Provide the (x, y) coordinate of the cell's center where the given text is located.  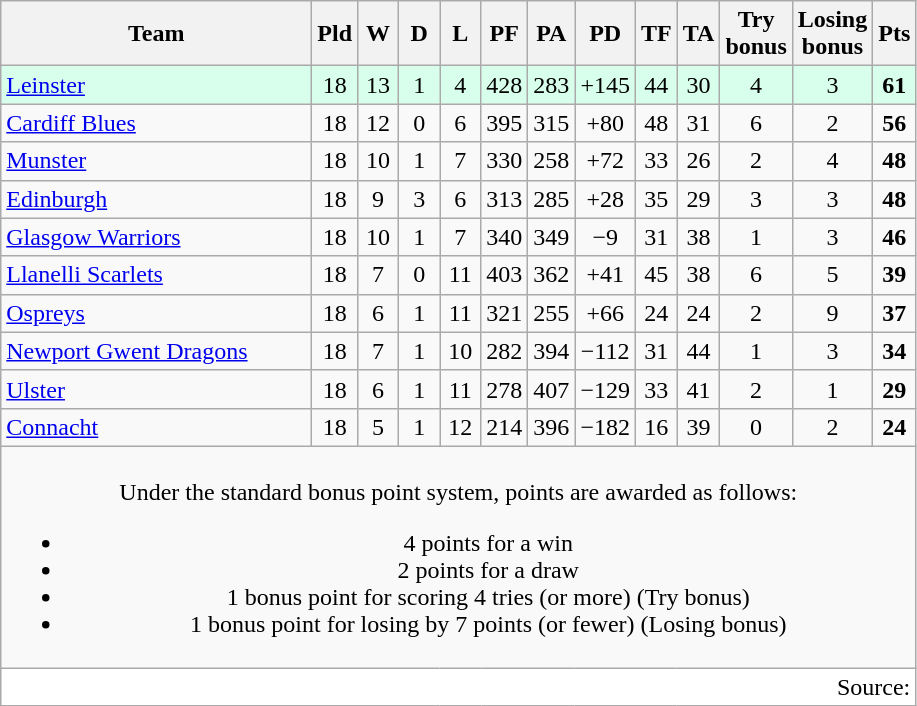
+145 (606, 85)
+41 (606, 275)
PA (552, 34)
+72 (606, 161)
16 (656, 427)
61 (894, 85)
W (378, 34)
403 (504, 275)
340 (504, 237)
349 (552, 237)
214 (504, 427)
+66 (606, 313)
Source: (458, 687)
Glasgow Warriors (156, 237)
35 (656, 199)
Ulster (156, 389)
D (420, 34)
321 (504, 313)
Try bonus (756, 34)
258 (552, 161)
Team (156, 34)
Munster (156, 161)
26 (698, 161)
330 (504, 161)
30 (698, 85)
Pld (335, 34)
428 (504, 85)
Leinster (156, 85)
PF (504, 34)
255 (552, 313)
45 (656, 275)
Llanelli Scarlets (156, 275)
+28 (606, 199)
Losing bonus (832, 34)
−9 (606, 237)
283 (552, 85)
395 (504, 123)
L (460, 34)
Cardiff Blues (156, 123)
Pts (894, 34)
Edinburgh (156, 199)
TA (698, 34)
34 (894, 351)
285 (552, 199)
Newport Gwent Dragons (156, 351)
Connacht (156, 427)
+80 (606, 123)
315 (552, 123)
46 (894, 237)
278 (504, 389)
−129 (606, 389)
TF (656, 34)
41 (698, 389)
313 (504, 199)
407 (552, 389)
13 (378, 85)
396 (552, 427)
282 (504, 351)
56 (894, 123)
−112 (606, 351)
37 (894, 313)
−182 (606, 427)
394 (552, 351)
Ospreys (156, 313)
362 (552, 275)
PD (606, 34)
